Provide the [x, y] coordinate of the cell's center where the given text is located.  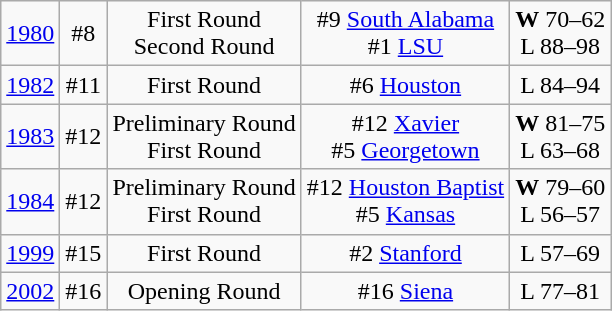
W 70–62L 88–98 [560, 34]
#11 [84, 85]
#16 Siena [405, 291]
1983 [30, 136]
W 81–75L 63–68 [560, 136]
#8 [84, 34]
1999 [30, 253]
#12 Houston Baptist#5 Kansas [405, 202]
L 57–69 [560, 253]
#12 Xavier#5 Georgetown [405, 136]
1984 [30, 202]
#16 [84, 291]
#9 South Alabama#1 LSU [405, 34]
Opening Round [204, 291]
2002 [30, 291]
1980 [30, 34]
#2 Stanford [405, 253]
1982 [30, 85]
First RoundSecond Round [204, 34]
#15 [84, 253]
#6 Houston [405, 85]
L 84–94 [560, 85]
W 79–60L 56–57 [560, 202]
L 77–81 [560, 291]
